Detect which cell encompasses the target text, then output its [x, y] center coordinate. 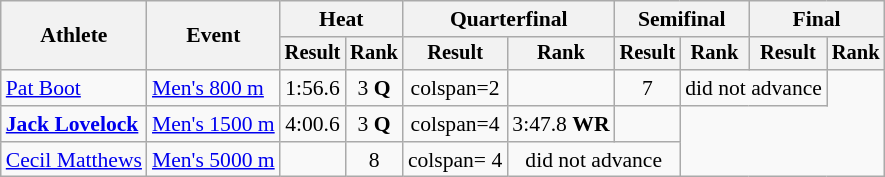
did not advance [754, 88]
Men's 1500 m [214, 124]
4:00.6 [313, 124]
colspan=4 [455, 124]
3:47.8 WR [560, 124]
Pat Boot [74, 88]
Heat [342, 19]
1:56.6 [313, 88]
Jack Lovelock [74, 124]
Event [214, 36]
colspan=2 [455, 88]
Semifinal [682, 19]
Quarterfinal [509, 19]
Athlete [74, 36]
Final [817, 19]
7 [648, 88]
Men's 800 m [214, 88]
